From the cell containing the given text, extract its center point as [x, y] coordinate. 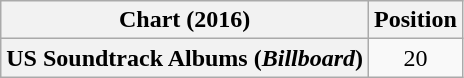
20 [416, 58]
Chart (2016) [185, 20]
Position [416, 20]
US Soundtrack Albums (Billboard) [185, 58]
